Search for the cell housing the specified text and yield its [X, Y] center coordinate. 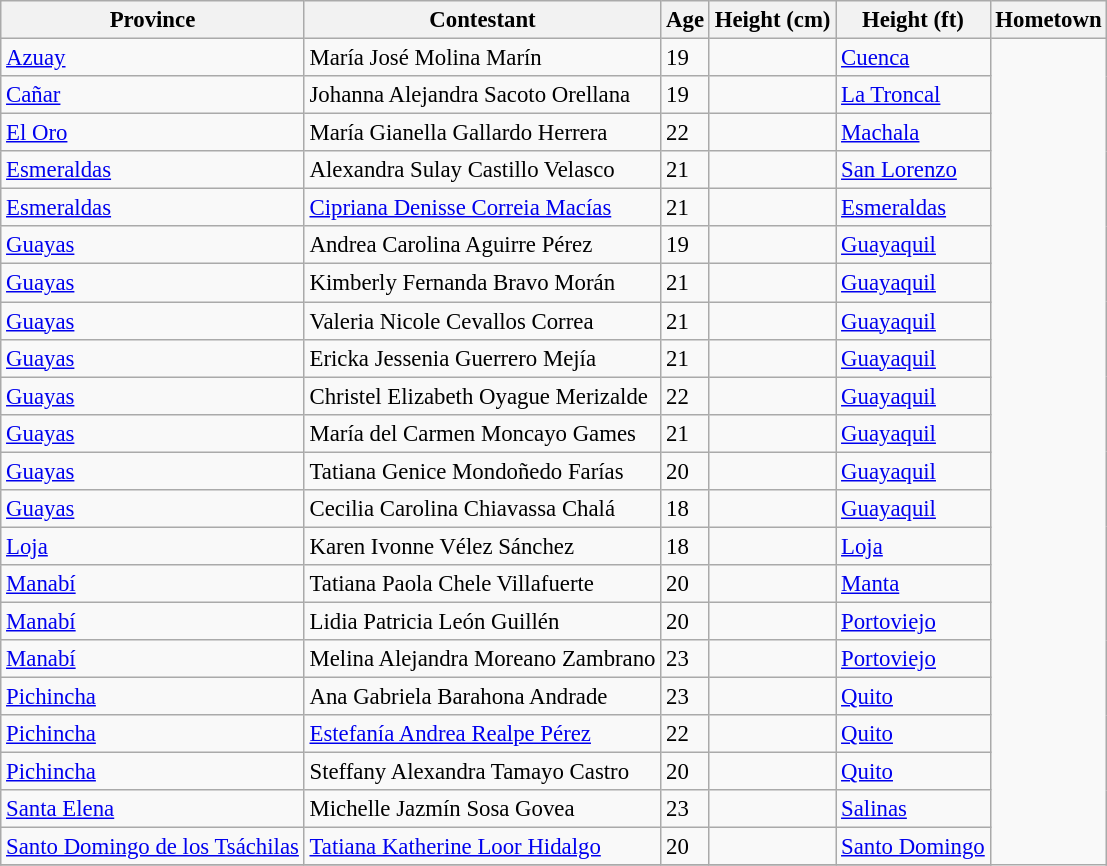
Melina Alejandra Moreano Zambrano [482, 659]
Cipriana Denisse Correia Macías [482, 208]
Michelle Jazmín Sosa Govea [482, 809]
Azuay [152, 58]
Santa Elena [152, 809]
Cuenca [913, 58]
Cecilia Carolina Chiavassa Chalá [482, 509]
El Oro [152, 133]
Height (cm) [772, 20]
Tatiana Katherine Loor Hidalgo [482, 847]
Height (ft) [913, 20]
Andrea Carolina Aguirre Pérez [482, 245]
María José Molina Marín [482, 58]
Santo Domingo [913, 847]
Ericka Jessenia Guerrero Mejía [482, 358]
Machala [913, 133]
Christel Elizabeth Oyague Merizalde [482, 396]
Age [686, 20]
Valeria Nicole Cevallos Correa [482, 321]
Karen Ivonne Vélez Sánchez [482, 546]
Contestant [482, 20]
Lidia Patricia León Guillén [482, 621]
Santo Domingo de los Tsáchilas [152, 847]
Alexandra Sulay Castillo Velasco [482, 170]
Salinas [913, 809]
Estefanía Andrea Realpe Pérez [482, 734]
Ana Gabriela Barahona Andrade [482, 697]
Steffany Alexandra Tamayo Castro [482, 772]
La Troncal [913, 95]
María Gianella Gallardo Herrera [482, 133]
Johanna Alejandra Sacoto Orellana [482, 95]
Tatiana Paola Chele Villafuerte [482, 584]
Hometown [1048, 20]
Tatiana Genice Mondoñedo Farías [482, 471]
Manta [913, 584]
María del Carmen Moncayo Games [482, 433]
Kimberly Fernanda Bravo Morán [482, 283]
Province [152, 20]
San Lorenzo [913, 170]
Cañar [152, 95]
